Identify which cell holds the provided text, then report its [X, Y] central coordinate. 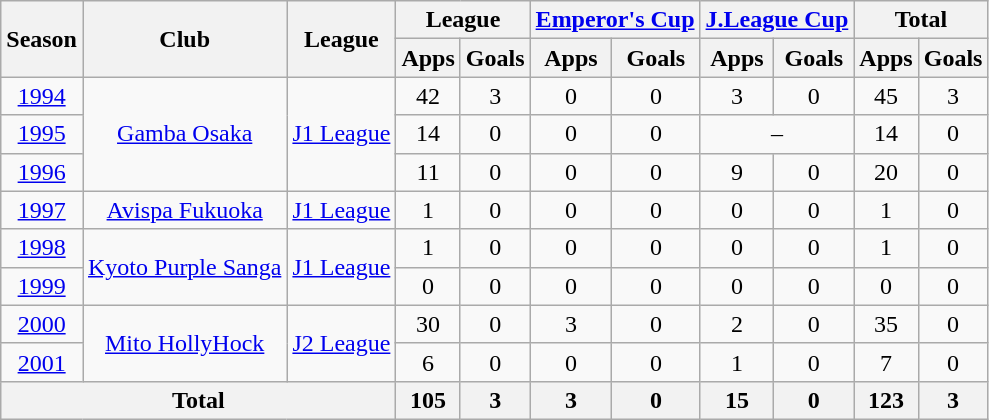
105 [428, 400]
42 [428, 96]
1996 [42, 172]
2000 [42, 324]
Gamba Osaka [184, 134]
1998 [42, 248]
Kyoto Purple Sanga [184, 267]
Club [184, 39]
11 [428, 172]
6 [428, 362]
Emperor's Cup [615, 20]
9 [737, 172]
30 [428, 324]
15 [737, 400]
1994 [42, 96]
1997 [42, 210]
J.League Cup [777, 20]
20 [886, 172]
1999 [42, 286]
– [777, 134]
2001 [42, 362]
Avispa Fukuoka [184, 210]
35 [886, 324]
2 [737, 324]
Season [42, 39]
45 [886, 96]
Mito HollyHock [184, 343]
7 [886, 362]
123 [886, 400]
J2 League [342, 343]
1995 [42, 134]
